For the text-containing cell, return its midpoint in [X, Y] coordinate format. 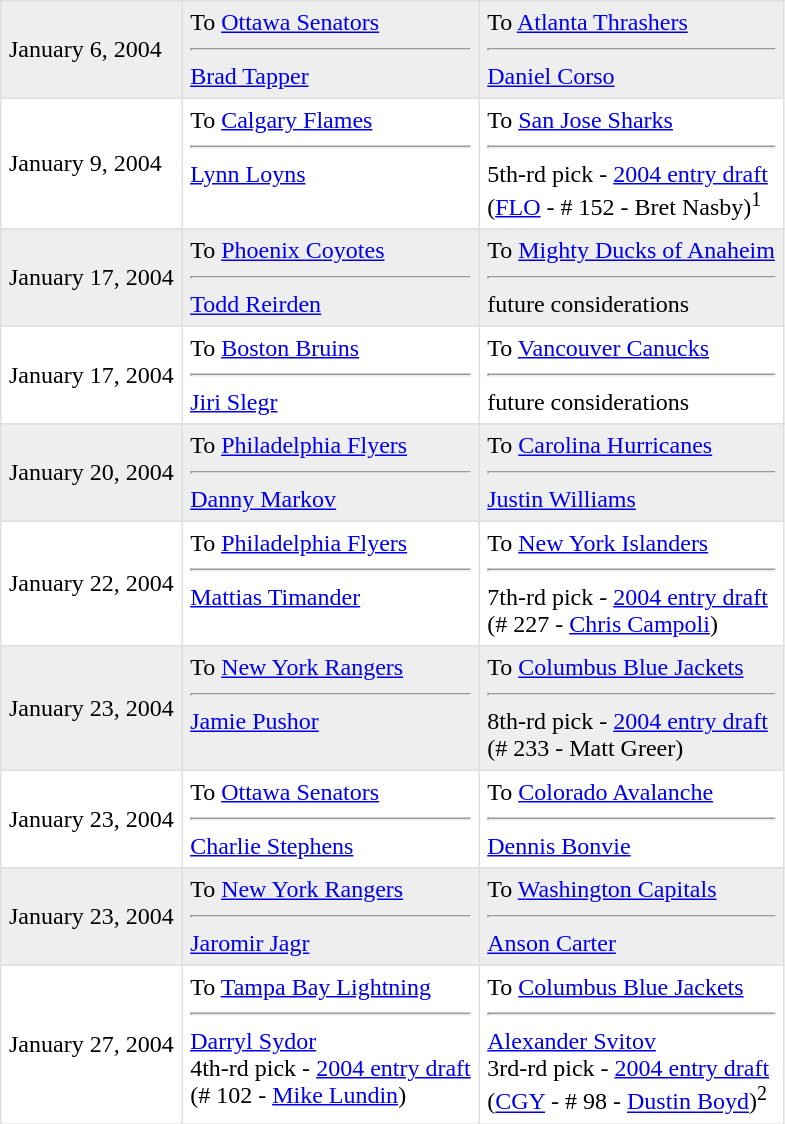
To Tampa Bay LightningDarryl Sydor4th-rd pick - 2004 entry draft(# 102 - Mike Lundin) [330, 1045]
January 27, 2004 [92, 1045]
To Mighty Ducks of Anaheimfuture considerations [631, 278]
To Phoenix CoyotesTodd Reirden [330, 278]
To Carolina HurricanesJustin Williams [631, 473]
To Vancouver Canucksfuture considerations [631, 376]
To New York Islanders7th-rd pick - 2004 entry draft(# 227 - Chris Campoli) [631, 584]
To Philadelphia FlyersMattias Timander [330, 584]
To Columbus Blue Jackets8th-rd pick - 2004 entry draft(# 233 - Matt Greer) [631, 708]
To New York RangersJaromir Jagr [330, 917]
To Ottawa SenatorsCharlie Stephens [330, 820]
To Columbus Blue JacketsAlexander Svitov3rd-rd pick - 2004 entry draft(CGY - # 98 - Dustin Boyd)2 [631, 1045]
To San Jose Sharks5th-rd pick - 2004 entry draft(FLO - # 152 - Bret Nasby)1 [631, 164]
To Boston BruinsJiri Slegr [330, 376]
To Atlanta ThrashersDaniel Corso [631, 50]
To Ottawa SenatorsBrad Tapper [330, 50]
To Colorado AvalancheDennis Bonvie [631, 820]
January 22, 2004 [92, 584]
To Washington CapitalsAnson Carter [631, 917]
January 20, 2004 [92, 473]
To New York RangersJamie Pushor [330, 708]
To Calgary FlamesLynn Loyns [330, 164]
To Philadelphia FlyersDanny Markov [330, 473]
January 6, 2004 [92, 50]
January 9, 2004 [92, 164]
